For the text-containing cell, return its midpoint in (x, y) coordinate format. 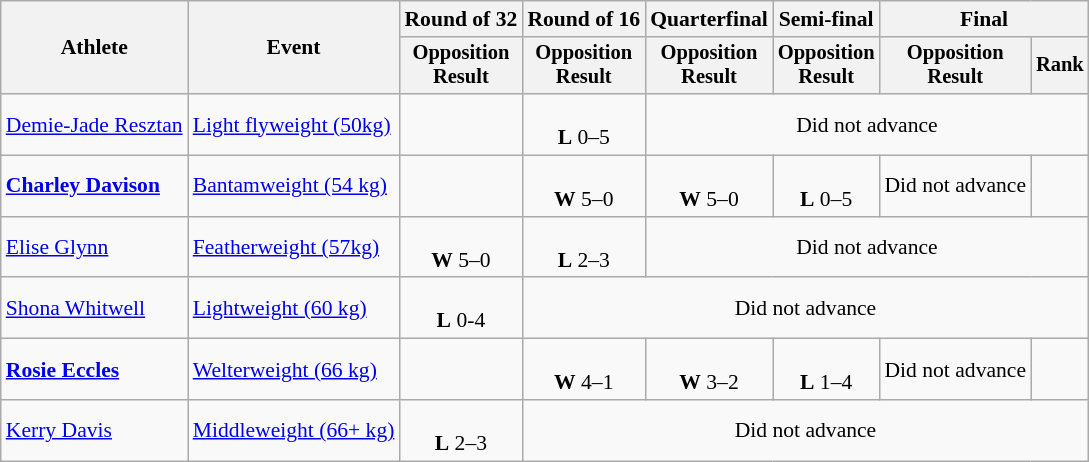
Featherweight (57kg) (294, 248)
Round of 16 (584, 19)
Event (294, 48)
Lightweight (60 kg) (294, 308)
Round of 32 (460, 19)
Athlete (94, 48)
Rank (1060, 66)
Welterweight (66 kg) (294, 370)
L 1–4 (826, 370)
Charley Davison (94, 186)
Bantamweight (54 kg) (294, 186)
Semi-final (826, 19)
Kerry Davis (94, 430)
Final (984, 19)
W 4–1 (584, 370)
Quarterfinal (709, 19)
Middleweight (66+ kg) (294, 430)
Light flyweight (50kg) (294, 124)
Rosie Eccles (94, 370)
Elise Glynn (94, 248)
L 0-4 (460, 308)
Demie-Jade Resztan (94, 124)
W 3–2 (709, 370)
Shona Whitwell (94, 308)
